Extract the (x, y) coordinate from the center of the cell holding the provided text.  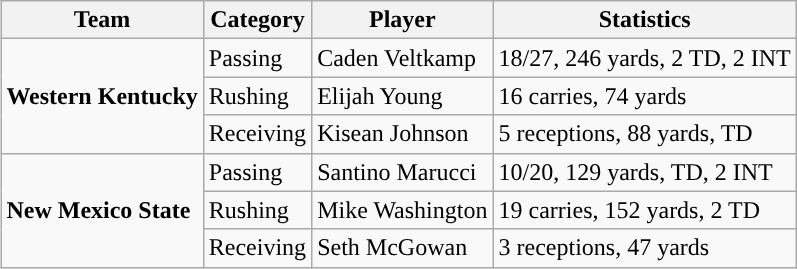
Elijah Young (402, 96)
16 carries, 74 yards (644, 96)
19 carries, 152 yards, 2 TD (644, 210)
Category (257, 20)
3 receptions, 47 yards (644, 248)
Kisean Johnson (402, 134)
Player (402, 20)
Santino Marucci (402, 172)
Statistics (644, 20)
Mike Washington (402, 210)
10/20, 129 yards, TD, 2 INT (644, 172)
Western Kentucky (102, 96)
18/27, 246 yards, 2 TD, 2 INT (644, 58)
New Mexico State (102, 210)
Team (102, 20)
Caden Veltkamp (402, 58)
Seth McGowan (402, 248)
5 receptions, 88 yards, TD (644, 134)
